Provide the (x, y) coordinate of the cell's center where the given text is located.  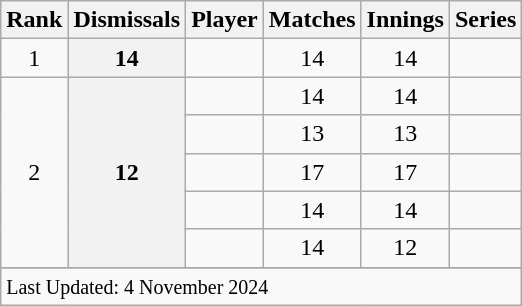
1 (34, 58)
Rank (34, 20)
Series (485, 20)
Dismissals (127, 20)
Matches (312, 20)
2 (34, 172)
Innings (405, 20)
Last Updated: 4 November 2024 (262, 286)
Player (225, 20)
